Identify which cell holds the provided text, then report its [X, Y] central coordinate. 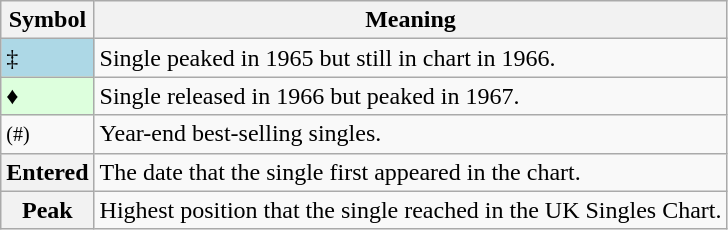
‡ [48, 58]
Symbol [48, 20]
Entered [48, 172]
(#) [48, 134]
Single released in 1966 but peaked in 1967. [410, 96]
Highest position that the single reached in the UK Singles Chart. [410, 210]
Single peaked in 1965 but still in chart in 1966. [410, 58]
Meaning [410, 20]
The date that the single first appeared in the chart. [410, 172]
Peak [48, 210]
♦ [48, 96]
Year-end best-selling singles. [410, 134]
